Return the [x, y] coordinate for the center point of the cell that contains the specified text.  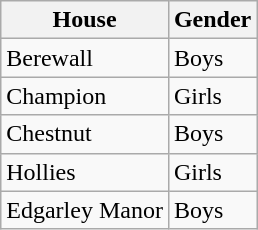
Berewall [85, 58]
Chestnut [85, 134]
Gender [212, 20]
Edgarley Manor [85, 210]
House [85, 20]
Hollies [85, 172]
Champion [85, 96]
